Extract the [X, Y] coordinate from the center of the cell holding the provided text.  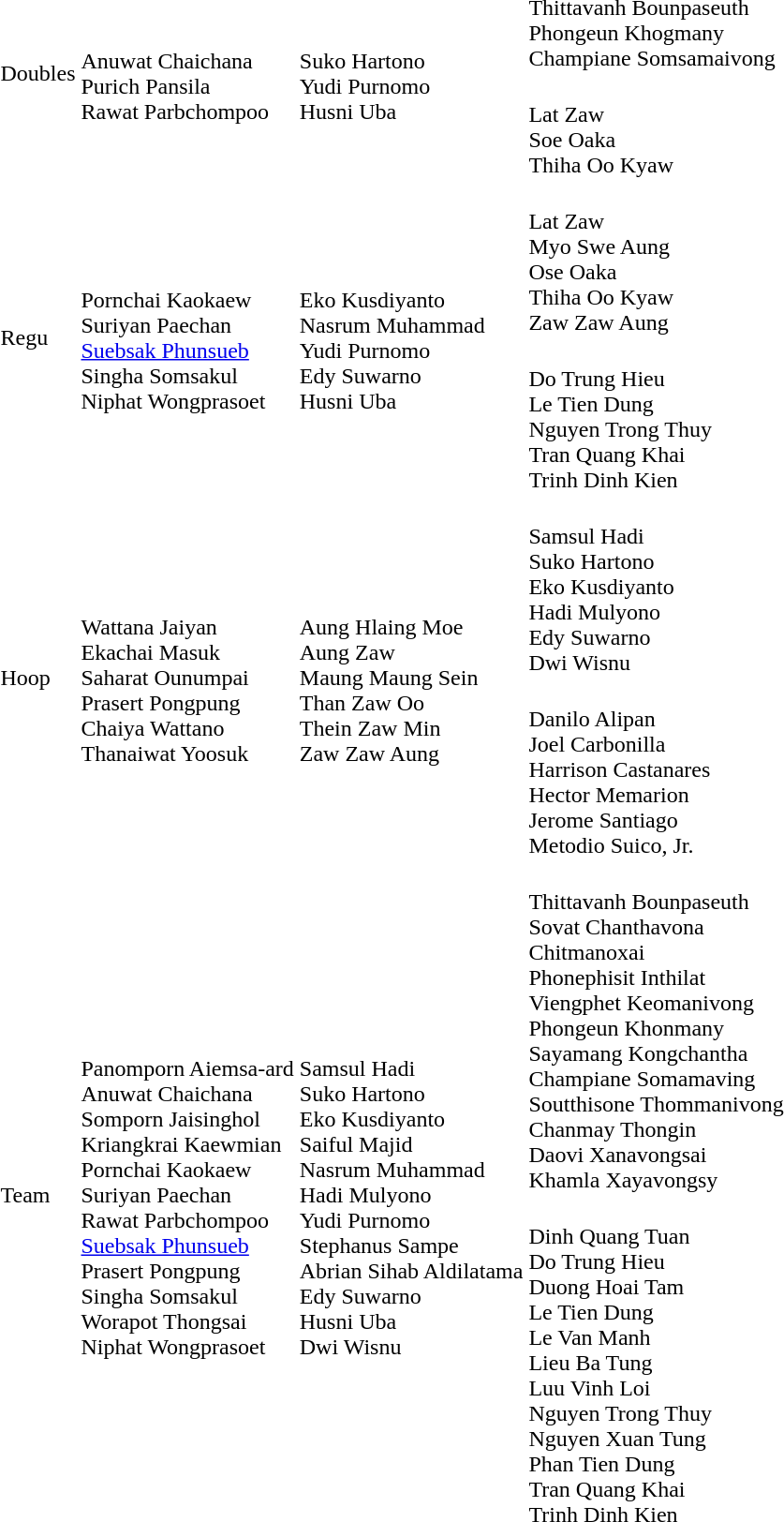
Aung Hlaing MoeAung ZawMaung Maung SeinThan Zaw OoThein Zaw MinZaw Zaw Aung [411, 679]
Wattana JaiyanEkachai MasukSaharat OunumpaiPrasert PongpungChaiya WattanoThanaiwat Yoosuk [187, 679]
Pornchai KaokaewSuriyan PaechanSuebsak PhunsuebSingha SomsakulNiphat Wongprasoet [187, 337]
Eko KusdiyantoNasrum MuhammadYudi PurnomoEdy SuwarnoHusni Uba [411, 337]
